Capture the cell that displays the provided text and extract its [x, y] central coordinate. 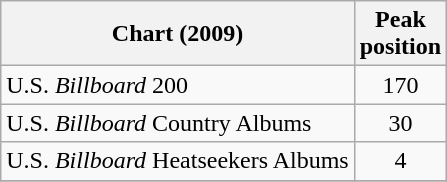
170 [400, 85]
30 [400, 123]
U.S. Billboard Country Albums [178, 123]
Peakposition [400, 34]
4 [400, 161]
U.S. Billboard Heatseekers Albums [178, 161]
U.S. Billboard 200 [178, 85]
Chart (2009) [178, 34]
